Determine the (x, y) coordinate at the center of the cell enclosing the given text.  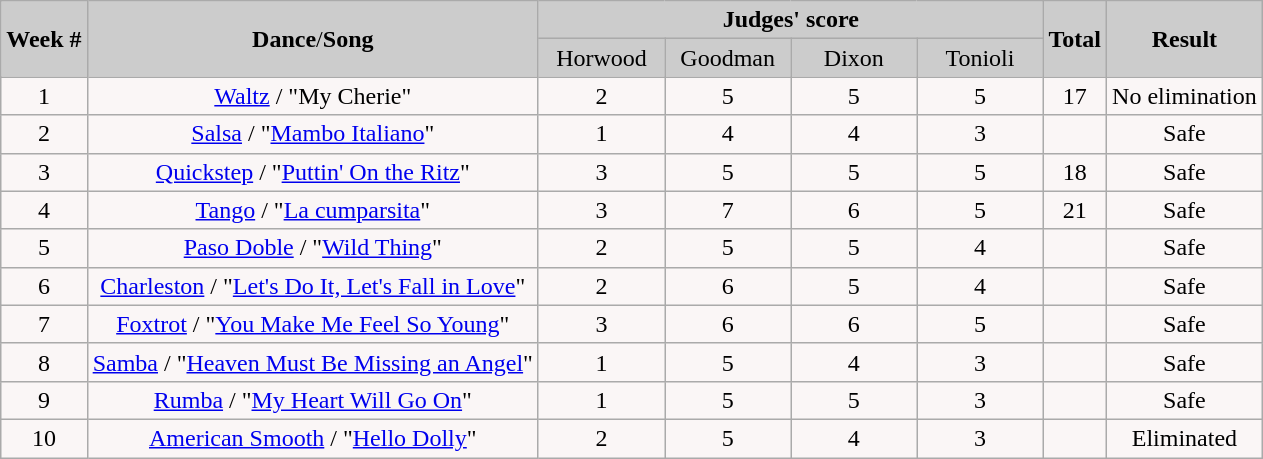
Result (1185, 39)
18 (1075, 172)
17 (1075, 96)
American Smooth / "Hello Dolly" (312, 438)
Goodman (728, 58)
Dixon (854, 58)
Dance/Song (312, 39)
Total (1075, 39)
21 (1075, 210)
Horwood (601, 58)
Tango / "La cumparsita" (312, 210)
Paso Doble / "Wild Thing" (312, 248)
No elimination (1185, 96)
Charleston / "Let's Do It, Let's Fall in Love" (312, 286)
Rumba / "My Heart Will Go On" (312, 400)
Salsa / "Mambo Italiano" (312, 134)
Judges' score (790, 20)
Samba / "Heaven Must Be Missing an Angel" (312, 362)
Week # (44, 39)
Eliminated (1185, 438)
8 (44, 362)
9 (44, 400)
Quickstep / "Puttin' On the Ritz" (312, 172)
10 (44, 438)
Foxtrot / "You Make Me Feel So Young" (312, 324)
Tonioli (980, 58)
Waltz / "My Cherie" (312, 96)
